Locate the cell with the specified text and output its [x, y] center coordinate. 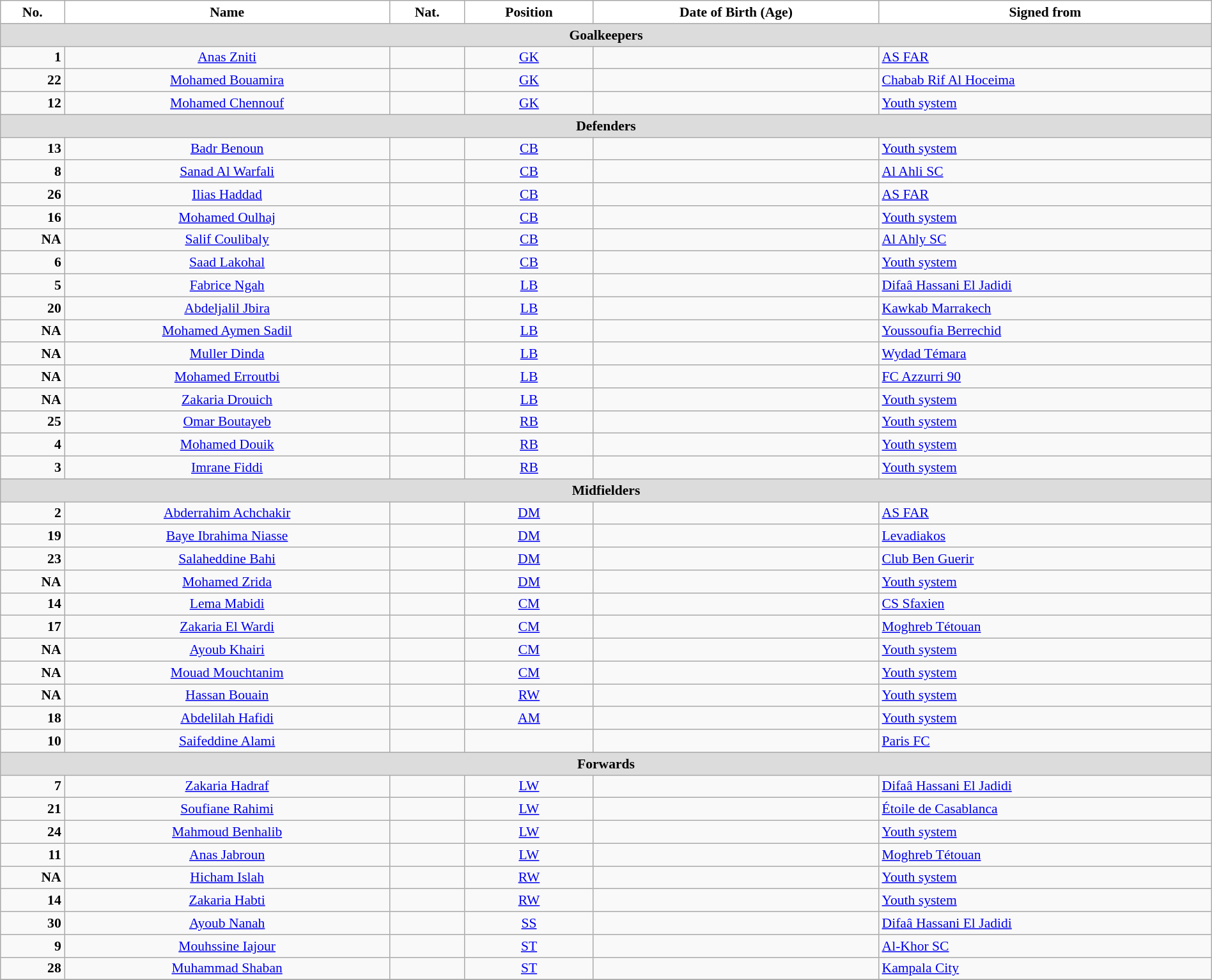
Chabab Rif Al Hoceima [1046, 81]
FC Azzurri 90 [1046, 377]
Badr Benoun [228, 149]
28 [33, 968]
5 [33, 286]
AM [529, 719]
Soufiane Rahimi [228, 809]
Mohamed Erroutbi [228, 377]
Defenders [606, 126]
Goalkeepers [606, 35]
20 [33, 308]
Mohamed Bouamira [228, 81]
Anas Jabroun [228, 855]
Ilias Haddad [228, 194]
Muller Dinda [228, 354]
Sanad Al Warfali [228, 172]
Al-Khor SC [1046, 946]
11 [33, 855]
Wydad Témara [1046, 354]
3 [33, 468]
25 [33, 422]
18 [33, 719]
Nat. [427, 12]
Abdeljalil Jbira [228, 308]
Baye Ibrahima Niasse [228, 536]
Club Ben Guerir [1046, 559]
Salif Coulibaly [228, 240]
Mohamed Aymen Sadil [228, 331]
SS [529, 923]
4 [33, 445]
Mahmoud Benhalib [228, 832]
Ayoub Khairi [228, 650]
Saifeddine Alami [228, 741]
13 [33, 149]
Lema Mabidi [228, 604]
1 [33, 58]
Imrane Fiddi [228, 468]
7 [33, 786]
Zakaria El Wardi [228, 627]
Kawkab Marrakech [1046, 308]
Hicham Islah [228, 878]
Position [529, 12]
6 [33, 263]
Youssoufia Berrechid [1046, 331]
Forwards [606, 764]
Fabrice Ngah [228, 286]
12 [33, 104]
2 [33, 513]
Zakaria Habti [228, 901]
Anas Zniti [228, 58]
Ayoub Nanah [228, 923]
Al Ahli SC [1046, 172]
16 [33, 217]
Mohamed Chennouf [228, 104]
23 [33, 559]
10 [33, 741]
Omar Boutayeb [228, 422]
22 [33, 81]
Signed from [1046, 12]
Saad Lakohal [228, 263]
Abdelilah Hafidi [228, 719]
Zakaria Hadraf [228, 786]
Date of Birth (Age) [736, 12]
Kampala City [1046, 968]
Mohamed Douik [228, 445]
Mouhssine Iajour [228, 946]
Mohamed Zrida [228, 582]
26 [33, 194]
21 [33, 809]
Mohamed Oulhaj [228, 217]
Zakaria Drouich [228, 400]
Hassan Bouain [228, 696]
Name [228, 12]
Mouad Mouchtanim [228, 673]
17 [33, 627]
Midfielders [606, 490]
CS Sfaxien [1046, 604]
8 [33, 172]
Paris FC [1046, 741]
Abderrahim Achchakir [228, 513]
9 [33, 946]
No. [33, 12]
19 [33, 536]
30 [33, 923]
Al Ahly SC [1046, 240]
24 [33, 832]
Muhammad Shaban [228, 968]
Étoile de Casablanca [1046, 809]
Levadiakos [1046, 536]
Salaheddine Bahi [228, 559]
